Locate the cell with the specified text and output its [X, Y] center coordinate. 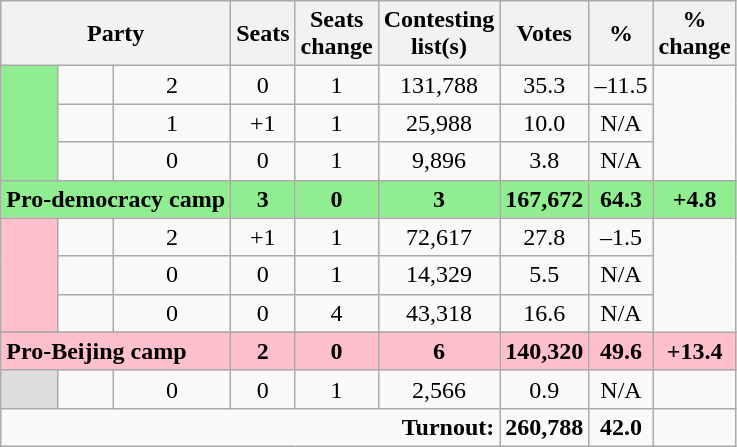
131,788 [439, 85]
16.6 [544, 313]
Votes [544, 34]
% [621, 34]
4 [336, 313]
72,617 [439, 237]
3.8 [544, 161]
Party [116, 34]
10.0 [544, 123]
260,788 [544, 427]
0.9 [544, 389]
49.6 [621, 351]
Seatschange [336, 34]
43,318 [439, 313]
Contestinglist(s) [439, 34]
167,672 [544, 199]
Seats [263, 34]
2,566 [439, 389]
9,896 [439, 161]
Turnout: [250, 427]
42.0 [621, 427]
Pro-Beijing camp [116, 351]
Pro-democracy camp [116, 199]
140,320 [544, 351]
27.8 [544, 237]
–11.5 [621, 85]
25,988 [439, 123]
%change [694, 34]
64.3 [621, 199]
+13.4 [694, 351]
5.5 [544, 275]
–1.5 [621, 237]
14,329 [439, 275]
+4.8 [694, 199]
6 [439, 351]
35.3 [544, 85]
